Identify which cell holds the provided text, then report its [x, y] central coordinate. 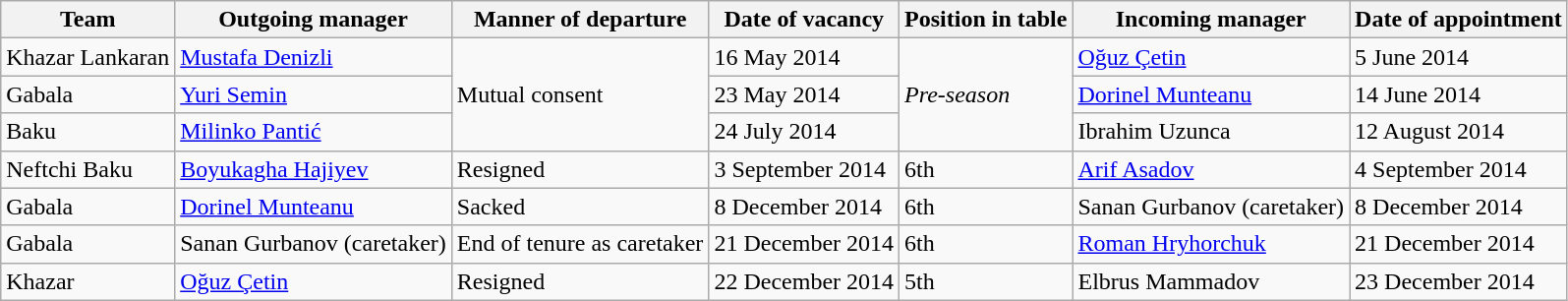
End of tenure as caretaker [580, 244]
22 December 2014 [804, 281]
Mutual consent [580, 94]
4 September 2014 [1459, 169]
Date of vacancy [804, 20]
23 December 2014 [1459, 281]
Manner of departure [580, 20]
23 May 2014 [804, 94]
14 June 2014 [1459, 94]
Milinko Pantić [314, 132]
24 July 2014 [804, 132]
3 September 2014 [804, 169]
Date of appointment [1459, 20]
Yuri Semin [314, 94]
5 June 2014 [1459, 57]
Neftchi Baku [88, 169]
Ibrahim Uzunca [1211, 132]
Mustafa Denizli [314, 57]
12 August 2014 [1459, 132]
Position in table [986, 20]
Sacked [580, 207]
Elbrus Mammadov [1211, 281]
Team [88, 20]
Baku [88, 132]
Boyukagha Hajiyev [314, 169]
16 May 2014 [804, 57]
Pre-season [986, 94]
Khazar [88, 281]
Incoming manager [1211, 20]
Roman Hryhorchuk [1211, 244]
Khazar Lankaran [88, 57]
5th [986, 281]
Outgoing manager [314, 20]
Arif Asadov [1211, 169]
